Find where the given text appears and provide that cell's center as [X, Y] coordinate. 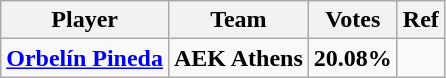
AEK Athens [238, 58]
Orbelín Pineda [85, 58]
Votes [352, 20]
Team [238, 20]
Ref [420, 20]
20.08% [352, 58]
Player [85, 20]
